Detect which cell encompasses the target text, then output its (X, Y) center coordinate. 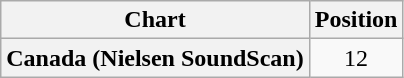
Position (356, 20)
12 (356, 58)
Canada (Nielsen SoundScan) (155, 58)
Chart (155, 20)
